Detect which cell encompasses the target text, then output its (X, Y) center coordinate. 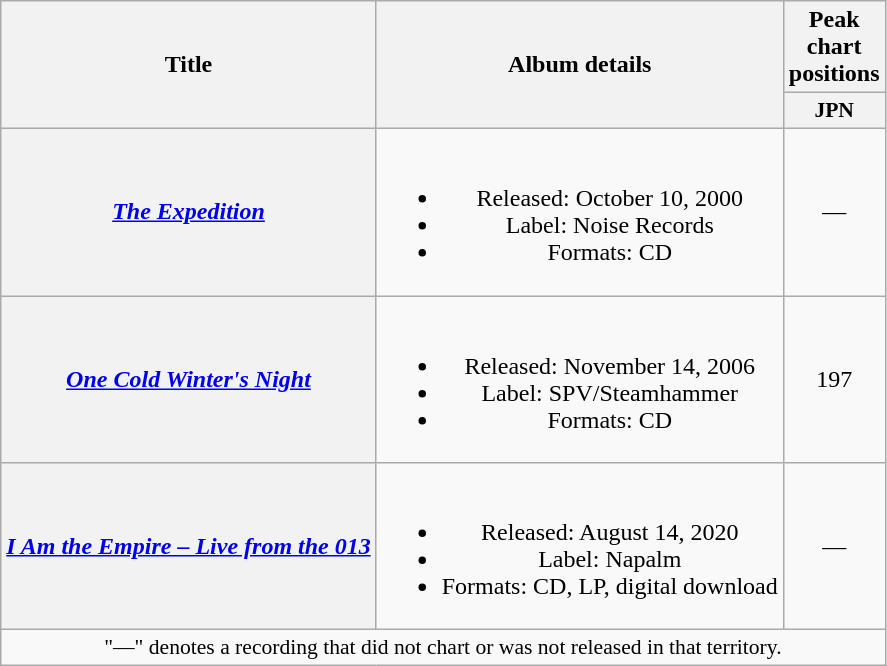
Peak chart positions (834, 47)
I Am the Empire – Live from the 013 (188, 546)
One Cold Winter's Night (188, 380)
Released: August 14, 2020Label: NapalmFormats: CD, LP, digital download (580, 546)
Released: October 10, 2000Label: Noise RecordsFormats: CD (580, 212)
197 (834, 380)
"—" denotes a recording that did not chart or was not released in that territory. (443, 648)
JPN (834, 111)
Released: November 14, 2006Label: SPV/SteamhammerFormats: CD (580, 380)
Title (188, 65)
Album details (580, 65)
The Expedition (188, 212)
